For the text-containing cell, return its midpoint in [X, Y] coordinate format. 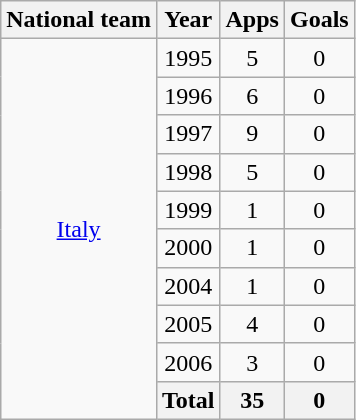
4 [252, 324]
3 [252, 362]
Goals [319, 20]
1999 [188, 210]
1997 [188, 134]
2005 [188, 324]
2006 [188, 362]
Apps [252, 20]
Total [188, 400]
Year [188, 20]
1995 [188, 58]
2004 [188, 286]
2000 [188, 248]
6 [252, 96]
35 [252, 400]
Italy [79, 230]
1996 [188, 96]
National team [79, 20]
1998 [188, 172]
9 [252, 134]
